Find where the given text appears and provide that cell's center as (X, Y) coordinate. 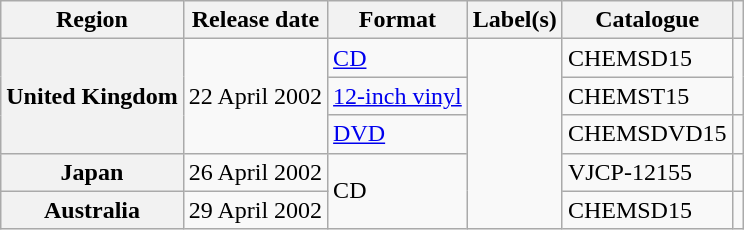
DVD (398, 134)
VJCP-12155 (647, 172)
United Kingdom (92, 96)
Release date (255, 20)
22 April 2002 (255, 96)
CHEMST15 (647, 96)
Australia (92, 210)
Catalogue (647, 20)
CHEMSDVD15 (647, 134)
Region (92, 20)
26 April 2002 (255, 172)
12-inch vinyl (398, 96)
Label(s) (514, 20)
Japan (92, 172)
Format (398, 20)
29 April 2002 (255, 210)
